From the cell containing the given text, extract its center point as (X, Y) coordinate. 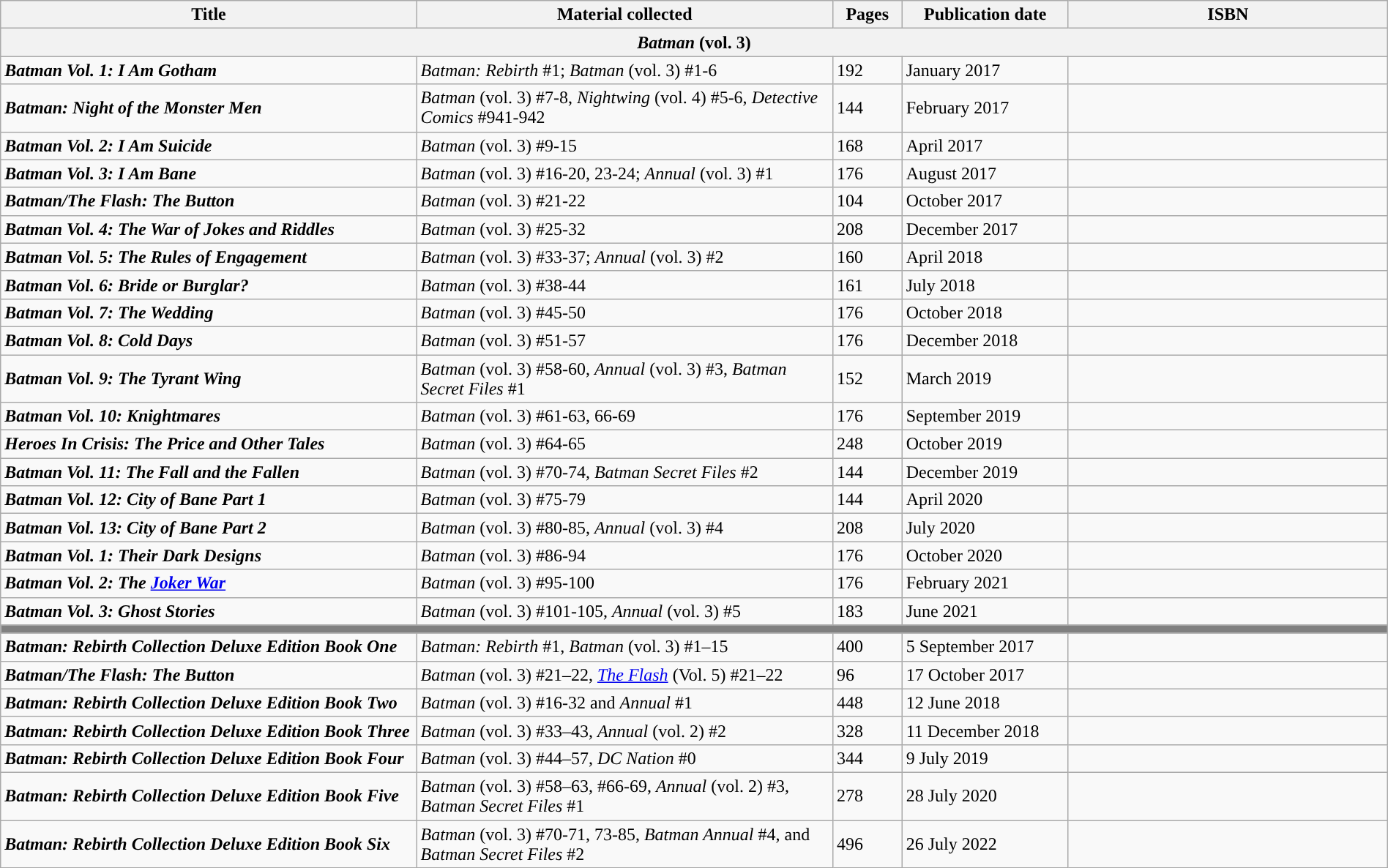
March 2019 (985, 378)
Batman (vol. 3) #70-74, Batman Secret Files #2 (624, 472)
Batman (vol. 3) #38-44 (624, 285)
October 2018 (985, 313)
October 2020 (985, 555)
328 (867, 730)
344 (867, 758)
Batman (vol. 3) (694, 42)
Batman (vol. 3) #25-32 (624, 229)
April 2018 (985, 257)
Batman: Rebirth Collection Deluxe Edition Book Six (209, 843)
October 2017 (985, 201)
Batman Vol. 1: Their Dark Designs (209, 555)
9 July 2019 (985, 758)
Batman (vol. 3) #7-8, Nightwing (vol. 4) #5-6, Detective Comics #941-942 (624, 108)
Batman (vol. 3) #16-32 and Annual #1 (624, 703)
161 (867, 285)
Batman (vol. 3) #16-20, 23-24; Annual (vol. 3) #1 (624, 173)
December 2019 (985, 472)
April 2020 (985, 500)
Batman: Rebirth #1; Batman (vol. 3) #1-6 (624, 70)
160 (867, 257)
Batman Vol. 5: The Rules of Engagement (209, 257)
Batman Vol. 4: The War of Jokes and Riddles (209, 229)
Publication date (985, 15)
ISBN (1228, 15)
96 (867, 675)
February 2017 (985, 108)
Batman Vol. 1: I Am Gotham (209, 70)
Batman (vol. 3) #9-15 (624, 146)
Batman Vol. 8: Cold Days (209, 340)
Batman: Rebirth Collection Deluxe Edition Book Five (209, 796)
October 2019 (985, 444)
Batman (vol. 3) #21–22, The Flash (Vol. 5) #21–22 (624, 675)
Batman (vol. 3) #61-63, 66-69 (624, 416)
Material collected (624, 15)
April 2017 (985, 146)
Batman (vol. 3) #86-94 (624, 555)
496 (867, 843)
Batman Vol. 2: I Am Suicide (209, 146)
June 2021 (985, 611)
Batman (vol. 3) #80-85, Annual (vol. 3) #4 (624, 528)
104 (867, 201)
December 2018 (985, 340)
12 June 2018 (985, 703)
Pages (867, 15)
Batman (vol. 3) #75-79 (624, 500)
278 (867, 796)
February 2021 (985, 583)
Batman Vol. 7: The Wedding (209, 313)
Batman Vol. 3: I Am Bane (209, 173)
248 (867, 444)
August 2017 (985, 173)
Batman Vol. 13: City of Bane Part 2 (209, 528)
26 July 2022 (985, 843)
Batman Vol. 9: The Tyrant Wing (209, 378)
Batman (vol. 3) #95-100 (624, 583)
Batman Vol. 6: Bride or Burglar? (209, 285)
11 December 2018 (985, 730)
Batman (vol. 3) #58-60, Annual (vol. 3) #3, Batman Secret Files #1 (624, 378)
Batman (vol. 3) #44–57, DC Nation #0 (624, 758)
September 2019 (985, 416)
July 2020 (985, 528)
168 (867, 146)
Batman (vol. 3) #101-105, Annual (vol. 3) #5 (624, 611)
Batman Vol. 3: Ghost Stories (209, 611)
Batman: Rebirth Collection Deluxe Edition Book Three (209, 730)
July 2018 (985, 285)
5 September 2017 (985, 647)
28 July 2020 (985, 796)
Batman (vol. 3) #33-37; Annual (vol. 3) #2 (624, 257)
Batman: Rebirth Collection Deluxe Edition Book One (209, 647)
Batman: Rebirth Collection Deluxe Edition Book Two (209, 703)
Batman (vol. 3) #45-50 (624, 313)
Batman Vol. 11: The Fall and the Fallen (209, 472)
Batman Vol. 10: Knightmares (209, 416)
Batman (vol. 3) #58–63, #66-69, Annual (vol. 2) #3, Batman Secret Files #1 (624, 796)
Batman (vol. 3) #21-22 (624, 201)
Batman (vol. 3) #64-65 (624, 444)
448 (867, 703)
Batman (vol. 3) #33–43, Annual (vol. 2) #2 (624, 730)
17 October 2017 (985, 675)
December 2017 (985, 229)
152 (867, 378)
Batman: Rebirth Collection Deluxe Edition Book Four (209, 758)
Heroes In Crisis: The Price and Other Tales (209, 444)
Batman: Night of the Monster Men (209, 108)
Batman: Rebirth #1, Batman (vol. 3) #1–15 (624, 647)
400 (867, 647)
Batman (vol. 3) #51-57 (624, 340)
Title (209, 15)
Batman (vol. 3) #70-71, 73-85, Batman Annual #4, and Batman Secret Files #2 (624, 843)
Batman Vol. 2: The Joker War (209, 583)
183 (867, 611)
Batman Vol. 12: City of Bane Part 1 (209, 500)
January 2017 (985, 70)
192 (867, 70)
